Capture the cell that displays the provided text and extract its (x, y) central coordinate. 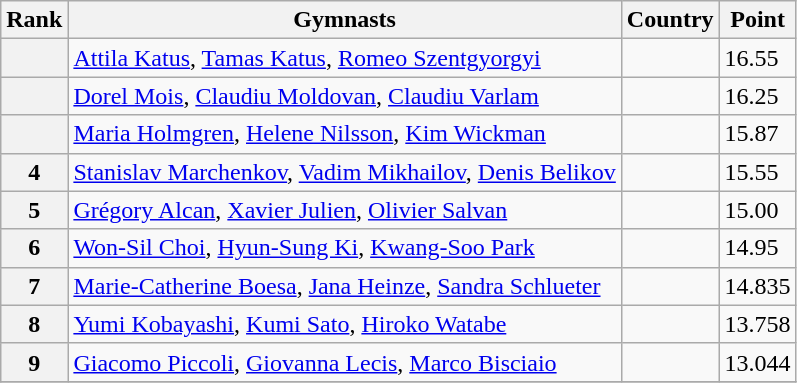
14.835 (758, 286)
13.758 (758, 324)
Gymnasts (344, 20)
9 (34, 362)
15.55 (758, 172)
Yumi Kobayashi, Kumi Sato, Hiroko Watabe (344, 324)
Country (670, 20)
Attila Katus, Tamas Katus, Romeo Szentgyorgyi (344, 58)
7 (34, 286)
8 (34, 324)
Rank (34, 20)
Stanislav Marchenkov, Vadim Mikhailov, Denis Belikov (344, 172)
Maria Holmgren, Helene Nilsson, Kim Wickman (344, 134)
15.00 (758, 210)
Dorel Mois, Claudiu Moldovan, Claudiu Varlam (344, 96)
13.044 (758, 362)
Giacomo Piccoli, Giovanna Lecis, Marco Bisciaio (344, 362)
16.55 (758, 58)
6 (34, 248)
4 (34, 172)
Point (758, 20)
Won-Sil Choi, Hyun-Sung Ki, Kwang-Soo Park (344, 248)
5 (34, 210)
16.25 (758, 96)
15.87 (758, 134)
14.95 (758, 248)
Marie-Catherine Boesa, Jana Heinze, Sandra Schlueter (344, 286)
Grégory Alcan, Xavier Julien, Olivier Salvan (344, 210)
